Locate the cell with the specified text and output its (x, y) center coordinate. 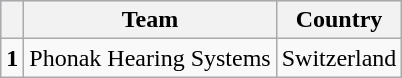
Switzerland (339, 58)
Country (339, 20)
Phonak Hearing Systems (150, 58)
1 (12, 58)
Team (150, 20)
